Find where the given text appears and provide that cell's center as [X, Y] coordinate. 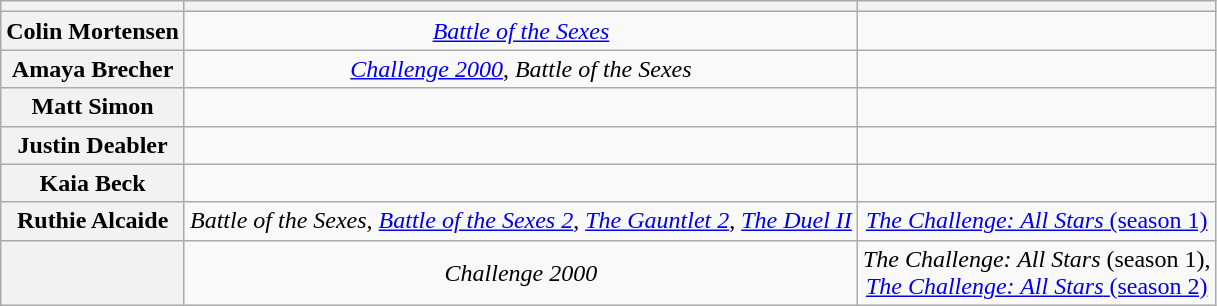
Colin Mortensen [93, 31]
Battle of the Sexes [520, 31]
The Challenge: All Stars (season 1),The Challenge: All Stars (season 2) [1036, 272]
Battle of the Sexes, Battle of the Sexes 2, The Gauntlet 2, The Duel II [520, 221]
The Challenge: All Stars (season 1) [1036, 221]
Challenge 2000 [520, 272]
Challenge 2000, Battle of the Sexes [520, 69]
Justin Deabler [93, 145]
Amaya Brecher [93, 69]
Ruthie Alcaide [93, 221]
Matt Simon [93, 107]
Kaia Beck [93, 183]
